From the cell containing the given text, extract its center point as [x, y] coordinate. 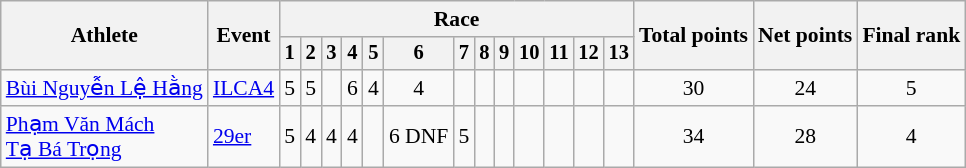
ILCA4 [244, 88]
11 [558, 54]
28 [805, 136]
Race [456, 19]
3 [332, 54]
2 [310, 54]
Athlete [104, 36]
8 [484, 54]
29er [244, 136]
Total points [694, 36]
Net points [805, 36]
12 [589, 54]
Bùi Nguyễn Lệ Hằng [104, 88]
13 [619, 54]
Final rank [911, 36]
Phạm Văn MáchTạ Bá Trọng [104, 136]
6 DNF [419, 136]
24 [805, 88]
9 [504, 54]
1 [290, 54]
10 [529, 54]
7 [464, 54]
30 [694, 88]
Event [244, 36]
34 [694, 136]
